Determine the (X, Y) coordinate at the center of the cell enclosing the given text.  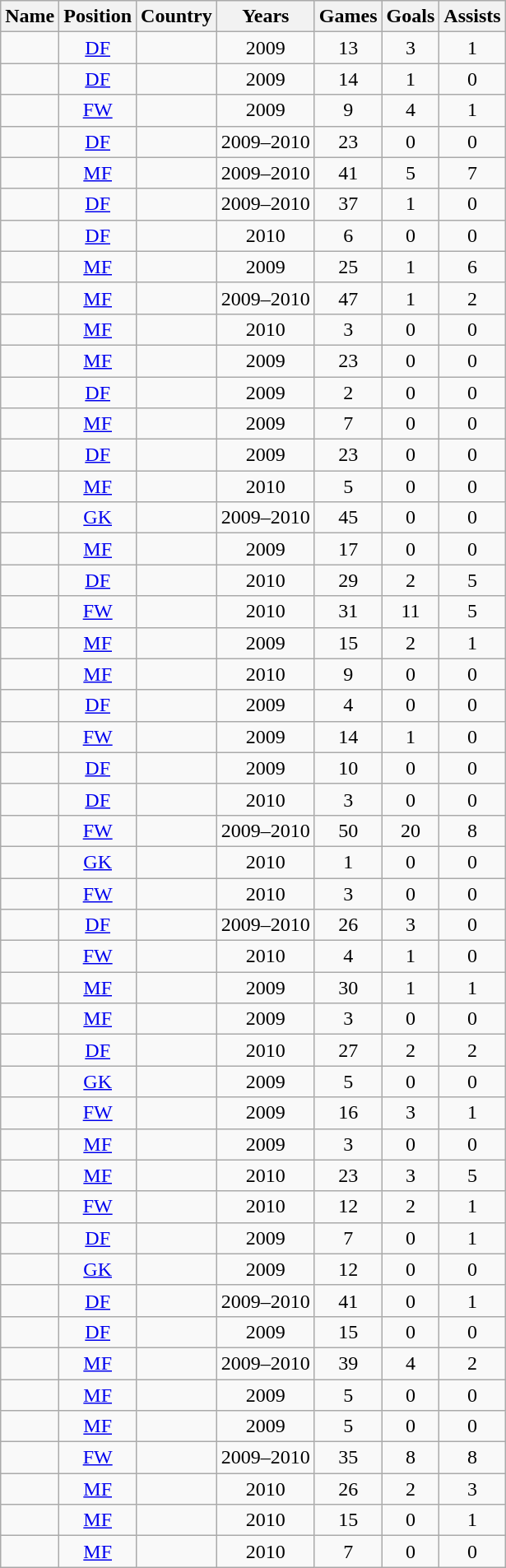
Games (348, 16)
Goals (411, 16)
Assists (472, 16)
13 (348, 48)
20 (411, 831)
10 (348, 768)
37 (348, 204)
16 (348, 1113)
35 (348, 1458)
47 (348, 298)
11 (411, 612)
25 (348, 267)
Position (98, 16)
30 (348, 988)
31 (348, 612)
27 (348, 1050)
39 (348, 1363)
Name (30, 16)
17 (348, 549)
Country (177, 16)
45 (348, 518)
50 (348, 831)
29 (348, 580)
Years (265, 16)
